Detect which cell encompasses the target text, then output its (x, y) center coordinate. 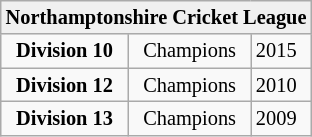
Division 12 (65, 85)
Northamptonshire Cricket League (156, 17)
2010 (281, 85)
Division 13 (65, 118)
2015 (281, 51)
2009 (281, 118)
Division 10 (65, 51)
